Output the (X, Y) coordinate of the center of the cell containing the given text.  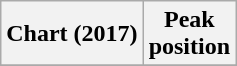
Peakposition (189, 34)
Chart (2017) (72, 34)
